Return the [X, Y] coordinate for the center point of the cell that contains the specified text.  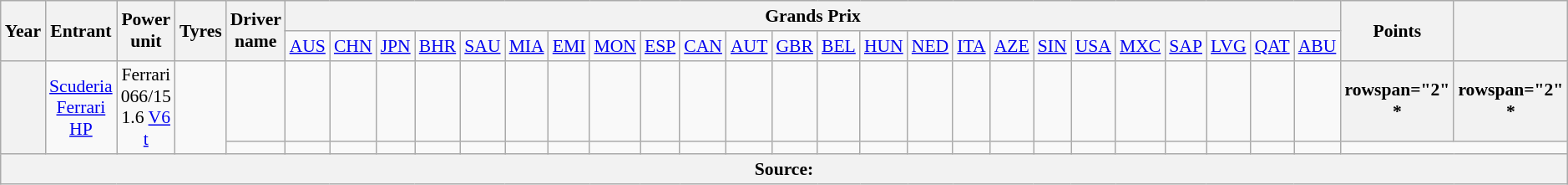
Grands Prix [813, 16]
BEL [838, 46]
Year [23, 30]
QAT [1272, 46]
Ferrari 066/15 1.6 V6 t [146, 107]
SIN [1052, 46]
ABU [1318, 46]
Power unit [146, 30]
Driver name [255, 30]
JPN [396, 46]
AUT [749, 46]
USA [1094, 46]
MON [615, 46]
MIA [527, 46]
NED [930, 46]
GBR [795, 46]
Points [1397, 30]
Source: [785, 170]
SAU [483, 46]
MXC [1141, 46]
EMI [569, 46]
LVG [1229, 46]
ESP [660, 46]
Tyres [200, 30]
BHR [438, 46]
AZE [1012, 46]
AUS [307, 46]
CAN [703, 46]
ITA [971, 46]
HUN [883, 46]
CHN [353, 46]
Entrant [81, 30]
SAP [1186, 46]
Scuderia Ferrari HP [81, 107]
